From the cell containing the given text, extract its center point as (X, Y) coordinate. 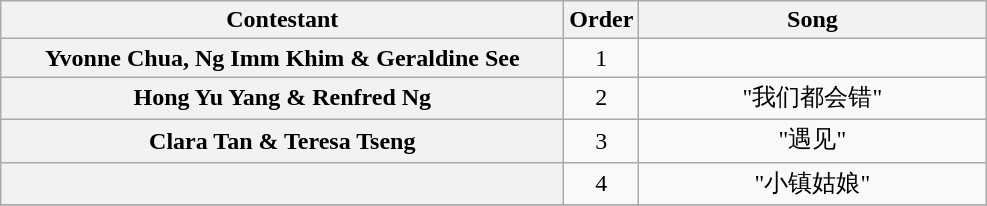
Clara Tan & Teresa Tseng (282, 140)
Song (812, 20)
Hong Yu Yang & Renfred Ng (282, 98)
Contestant (282, 20)
Yvonne Chua, Ng Imm Khim & Geraldine See (282, 58)
1 (602, 58)
Order (602, 20)
"遇见" (812, 140)
2 (602, 98)
4 (602, 184)
"我们都会错" (812, 98)
"小镇姑娘" (812, 184)
3 (602, 140)
